Find where the given text appears and provide that cell's center as [x, y] coordinate. 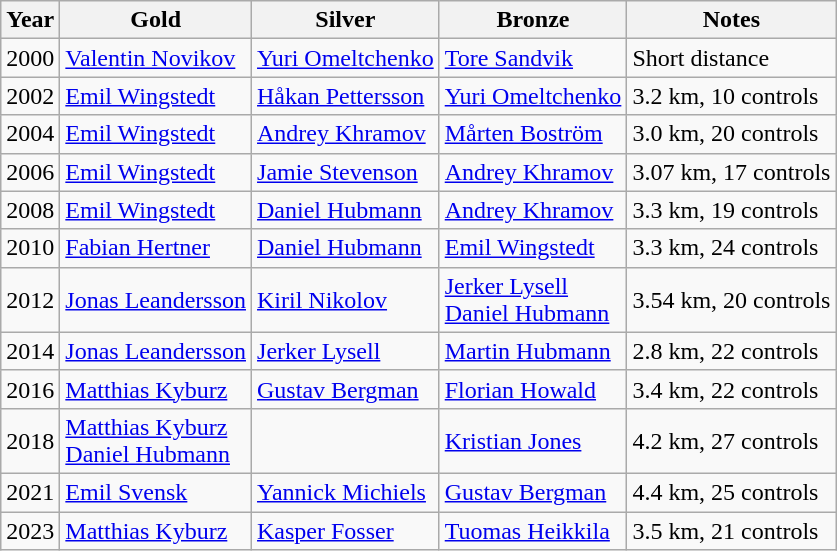
Mårten Boström [533, 134]
Jerker Lysell [346, 351]
Matthias Kyburz Daniel Hubmann [156, 440]
2012 [30, 300]
Fabian Hertner [156, 248]
Kiril Nikolov [346, 300]
3.0 km, 20 controls [732, 134]
4.2 km, 27 controls [732, 440]
2018 [30, 440]
3.54 km, 20 controls [732, 300]
Kristian Jones [533, 440]
4.4 km, 25 controls [732, 492]
Tore Sandvik [533, 58]
2016 [30, 389]
Valentin Novikov [156, 58]
3.3 km, 24 controls [732, 248]
Jerker Lysell Daniel Hubmann [533, 300]
Håkan Pettersson [346, 96]
Tuomas Heikkila [533, 531]
Short distance [732, 58]
3.5 km, 21 controls [732, 531]
2021 [30, 492]
2000 [30, 58]
Yannick Michiels [346, 492]
2008 [30, 210]
2006 [30, 172]
Florian Howald [533, 389]
2014 [30, 351]
Notes [732, 20]
Emil Svensk [156, 492]
2004 [30, 134]
2023 [30, 531]
Jamie Stevenson [346, 172]
Year [30, 20]
Bronze [533, 20]
Gold [156, 20]
3.3 km, 19 controls [732, 210]
2002 [30, 96]
Kasper Fosser [346, 531]
Martin Hubmann [533, 351]
3.2 km, 10 controls [732, 96]
3.07 km, 17 controls [732, 172]
3.4 km, 22 controls [732, 389]
2.8 km, 22 controls [732, 351]
2010 [30, 248]
Silver [346, 20]
